Scan for the cell matching the given text and deliver its (x, y) coordinate at center. 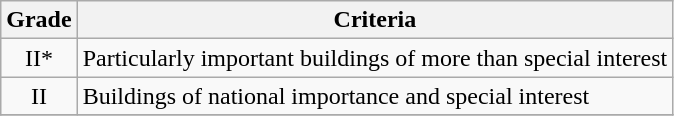
Grade (39, 20)
Particularly important buildings of more than special interest (375, 58)
II* (39, 58)
Buildings of national importance and special interest (375, 96)
II (39, 96)
Criteria (375, 20)
